Capture the cell that displays the provided text and extract its [x, y] central coordinate. 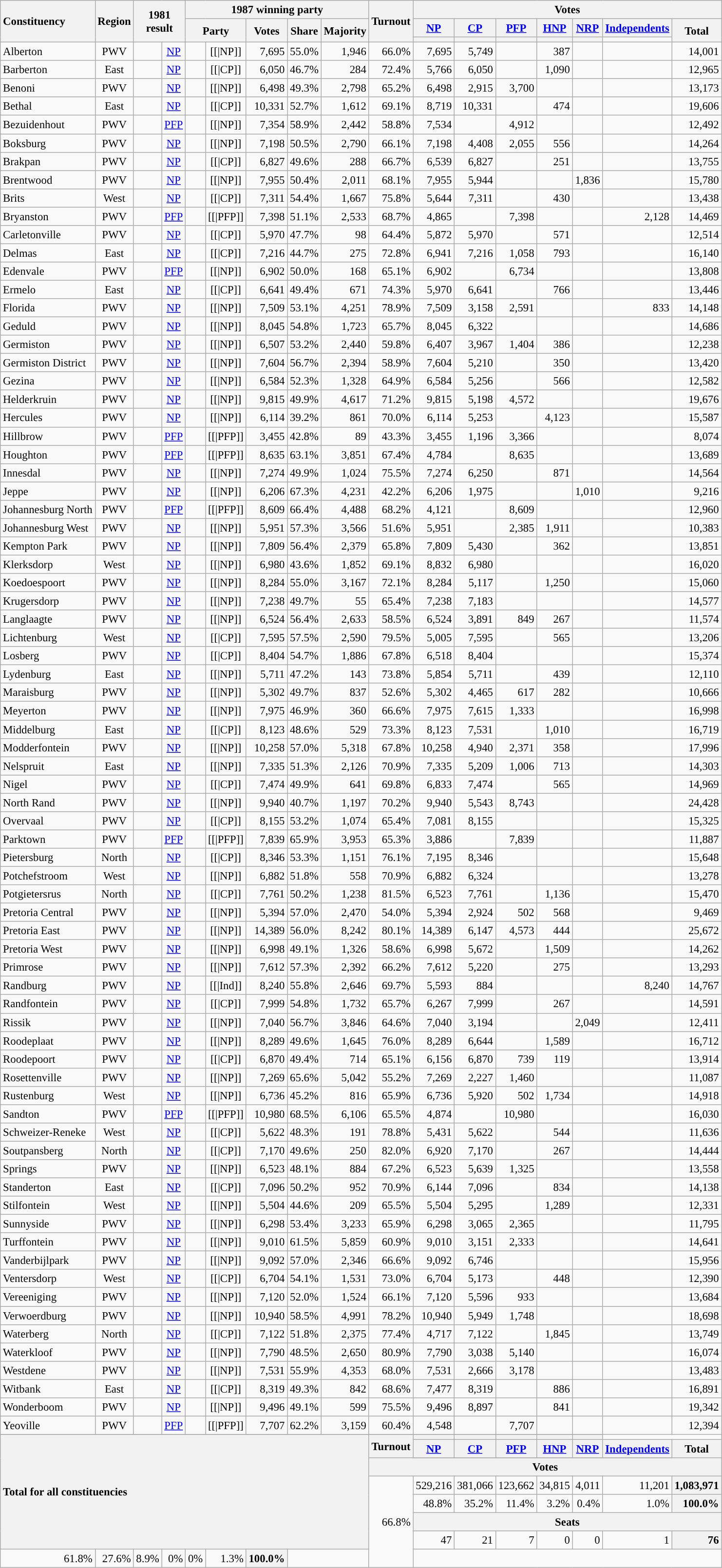
53.4% [304, 1224]
65.3% [391, 839]
12,965 [697, 70]
6,322 [475, 326]
71.2% [391, 400]
52.6% [391, 692]
68.2% [391, 510]
14,262 [697, 949]
55 [345, 601]
871 [554, 473]
387 [554, 52]
671 [345, 289]
12,238 [697, 344]
75.8% [391, 198]
10,383 [697, 528]
Kempton Park [48, 546]
4,408 [475, 143]
61.5% [304, 1242]
2,591 [516, 308]
1,058 [516, 253]
8.9% [148, 1559]
Geduld [48, 326]
6,734 [516, 271]
14,138 [697, 1187]
15,956 [697, 1261]
3,366 [516, 436]
62.2% [304, 1425]
3,178 [516, 1370]
Wonderboom [48, 1407]
3,038 [475, 1352]
209 [345, 1205]
13,293 [697, 967]
841 [554, 1407]
Bezuidenhout [48, 125]
2,333 [516, 1242]
[[|Ind]] [226, 986]
12,514 [697, 235]
67.2% [391, 1169]
Brits [48, 198]
Parktown [48, 839]
Johannesburg North [48, 510]
Pietersburg [48, 858]
Waterkloof [48, 1352]
2,346 [345, 1261]
143 [345, 674]
46.9% [304, 711]
6,407 [434, 344]
Delmas [48, 253]
1,531 [345, 1279]
1981result [160, 21]
439 [554, 674]
13,684 [697, 1297]
7,615 [475, 711]
842 [345, 1389]
Edenvale [48, 271]
1,509 [554, 949]
44.6% [304, 1205]
837 [345, 692]
14,001 [697, 52]
8,897 [475, 1407]
1,197 [345, 803]
5,872 [434, 235]
5,672 [475, 949]
73.0% [391, 1279]
4,353 [345, 1370]
714 [345, 1059]
15,374 [697, 656]
47.7% [304, 235]
5,198 [475, 400]
5,210 [475, 363]
5,042 [345, 1077]
11,087 [697, 1077]
76.0% [391, 1041]
1,911 [554, 528]
Pretoria East [48, 931]
24,428 [697, 803]
Springs [48, 1169]
5,854 [434, 674]
3,151 [475, 1242]
73.3% [391, 729]
12,960 [697, 510]
Boksburg [48, 143]
43.6% [304, 564]
2,533 [345, 216]
5,543 [475, 803]
14,767 [697, 986]
14,148 [697, 308]
13,558 [697, 1169]
5,859 [345, 1242]
42.2% [391, 491]
Pretoria West [48, 949]
50.4% [304, 180]
13,689 [697, 455]
362 [554, 546]
16,140 [697, 253]
6,644 [475, 1041]
Houghton [48, 455]
1,328 [345, 381]
Langlaagte [48, 619]
1,748 [516, 1316]
556 [554, 143]
Ventersdorp [48, 1279]
Lichtenburg [48, 638]
Nelspruit [48, 766]
7,477 [434, 1389]
5,430 [475, 546]
78.8% [391, 1132]
Yeoville [48, 1425]
56.0% [304, 931]
13,278 [697, 876]
1,238 [345, 894]
1,151 [345, 858]
65.6% [304, 1077]
1,250 [554, 583]
Innesdal [48, 473]
Alberton [48, 52]
47 [434, 1540]
4,865 [434, 216]
3,233 [345, 1224]
Potchefstroom [48, 876]
4,251 [345, 308]
14,469 [697, 216]
13,483 [697, 1370]
2,924 [475, 913]
13,749 [697, 1334]
1,975 [475, 491]
5,431 [434, 1132]
2,375 [345, 1334]
16,030 [697, 1114]
60.9% [391, 1242]
Roodeplaat [48, 1041]
69.8% [391, 784]
284 [345, 70]
11,574 [697, 619]
5,318 [345, 747]
52.0% [304, 1297]
2,798 [345, 88]
Witbank [48, 1389]
6,147 [475, 931]
Total for all constituencies [185, 1492]
Maraisburg [48, 692]
Rosettenville [48, 1077]
5,766 [434, 70]
5,949 [475, 1316]
2,442 [345, 125]
74.3% [391, 289]
80.1% [391, 931]
13,438 [697, 198]
19,676 [697, 400]
Rustenburg [48, 1096]
4,548 [434, 1425]
3,886 [434, 839]
68.5% [304, 1114]
571 [554, 235]
Waterberg [48, 1334]
47.2% [304, 674]
7 [516, 1540]
444 [554, 931]
54.4% [304, 198]
Verwoerdburg [48, 1316]
11,636 [697, 1132]
448 [554, 1279]
Sunnyside [48, 1224]
Turffontein [48, 1242]
Share [304, 31]
1,589 [554, 1041]
15,470 [697, 894]
1,083,971 [697, 1486]
5,140 [516, 1352]
13,446 [697, 289]
1,723 [345, 326]
2,365 [516, 1224]
76.1% [391, 858]
14,264 [697, 143]
2,790 [345, 143]
64.9% [391, 381]
18,698 [697, 1316]
6,507 [267, 344]
6,144 [434, 1187]
1,946 [345, 52]
60.4% [391, 1425]
12,411 [697, 1022]
11,795 [697, 1224]
529 [345, 729]
68.7% [391, 216]
76 [697, 1540]
Hillbrow [48, 436]
6,156 [434, 1059]
6,518 [434, 656]
65.2% [391, 88]
78.9% [391, 308]
12,390 [697, 1279]
3,566 [345, 528]
386 [554, 344]
2,650 [345, 1352]
15,325 [697, 821]
Soutpansberg [48, 1150]
4,011 [588, 1486]
17,996 [697, 747]
2,385 [516, 528]
12,492 [697, 125]
Primrose [48, 967]
4,940 [475, 747]
1,734 [554, 1096]
12,110 [697, 674]
1987 winning party [277, 10]
1,845 [554, 1334]
Westdene [48, 1370]
15,780 [697, 180]
4,231 [345, 491]
13,808 [697, 271]
6,539 [434, 161]
849 [516, 619]
43.3% [391, 436]
55.2% [391, 1077]
8,242 [345, 931]
1,074 [345, 821]
14,303 [697, 766]
52.3% [304, 381]
35.2% [475, 1504]
816 [345, 1096]
14,641 [697, 1242]
15,587 [697, 418]
1 [637, 1540]
14,969 [697, 784]
48.5% [304, 1352]
6,250 [475, 473]
1,006 [516, 766]
Benoni [48, 88]
13,755 [697, 161]
78.2% [391, 1316]
544 [554, 1132]
14,591 [697, 1004]
3,700 [516, 88]
1,404 [516, 344]
4,991 [345, 1316]
53.3% [304, 858]
430 [554, 198]
58.6% [391, 949]
Pretoria Central [48, 913]
0.4% [588, 1504]
1,326 [345, 949]
5,209 [475, 766]
1,196 [475, 436]
4,465 [475, 692]
933 [516, 1297]
Ermelo [48, 289]
3,967 [475, 344]
558 [345, 876]
Johannesburg West [48, 528]
44.7% [304, 253]
Randburg [48, 986]
5,295 [475, 1205]
5,173 [475, 1279]
2,227 [475, 1077]
16,020 [697, 564]
21 [475, 1540]
52.7% [304, 107]
16,712 [697, 1041]
3,065 [475, 1224]
Hercules [48, 418]
2,392 [345, 967]
834 [554, 1187]
4,617 [345, 400]
7,195 [434, 858]
11.4% [516, 1504]
Vanderbijlpark [48, 1261]
68.0% [391, 1370]
1,836 [588, 180]
1,289 [554, 1205]
1,024 [345, 473]
55.8% [304, 986]
381,066 [475, 1486]
13,914 [697, 1059]
1,645 [345, 1041]
766 [554, 289]
1,136 [554, 894]
81.5% [391, 894]
Vereeniging [48, 1297]
42.8% [304, 436]
66.4% [304, 510]
2,011 [345, 180]
2,394 [345, 363]
61.8% [48, 1559]
79.5% [391, 638]
641 [345, 784]
64.6% [391, 1022]
2,915 [475, 88]
4,784 [434, 455]
16,719 [697, 729]
6,106 [345, 1114]
2,646 [345, 986]
1,460 [516, 1077]
Sandton [48, 1114]
14,444 [697, 1150]
34,815 [554, 1486]
566 [554, 381]
2,049 [588, 1022]
6,941 [434, 253]
14,918 [697, 1096]
Constituency [48, 21]
2,633 [345, 619]
4,572 [516, 400]
5,005 [434, 638]
Barberton [48, 70]
Bryanston [48, 216]
350 [554, 363]
14,577 [697, 601]
4,488 [345, 510]
6,920 [434, 1150]
3.2% [554, 1504]
3,159 [345, 1425]
Florida [48, 308]
6,833 [434, 784]
2,371 [516, 747]
12,394 [697, 1425]
72.1% [391, 583]
1,732 [345, 1004]
Brentwood [48, 180]
4,121 [434, 510]
5,644 [434, 198]
15,060 [697, 583]
80.9% [391, 1352]
45.2% [304, 1096]
51.6% [391, 528]
1,524 [345, 1297]
12,582 [697, 381]
Modderfontein [48, 747]
833 [637, 308]
5,117 [475, 583]
2,440 [345, 344]
4,717 [434, 1334]
40.7% [304, 803]
358 [554, 747]
67.3% [304, 491]
568 [554, 913]
1,886 [345, 656]
51.1% [304, 216]
72.8% [391, 253]
14,564 [697, 473]
Lydenburg [48, 674]
250 [345, 1150]
5,593 [434, 986]
5,639 [475, 1169]
7,183 [475, 601]
4,912 [516, 125]
72.4% [391, 70]
1,667 [345, 198]
599 [345, 1407]
Helderkruin [48, 400]
1,090 [554, 70]
12,331 [697, 1205]
46.7% [304, 70]
13,173 [697, 88]
Krugersdorp [48, 601]
Koedoespoort [48, 583]
8,074 [697, 436]
739 [516, 1059]
Germiston District [48, 363]
2,590 [345, 638]
7,534 [434, 125]
68.1% [391, 180]
69.7% [391, 986]
529,216 [434, 1486]
3,851 [345, 455]
4,874 [434, 1114]
98 [345, 235]
68.6% [391, 1389]
39.2% [304, 418]
474 [554, 107]
5,596 [475, 1297]
360 [345, 711]
1,325 [516, 1169]
Schweizer-Reneke [48, 1132]
27.6% [114, 1559]
3,891 [475, 619]
Stilfontein [48, 1205]
51.3% [304, 766]
55.9% [304, 1370]
Seats [567, 1522]
8,832 [434, 564]
64.4% [391, 235]
15,648 [697, 858]
Nigel [48, 784]
1.3% [226, 1559]
48.8% [434, 1504]
3,167 [345, 583]
6,324 [475, 876]
886 [554, 1389]
66.0% [391, 52]
70.2% [391, 803]
58.8% [391, 125]
2,055 [516, 143]
13,420 [697, 363]
13,206 [697, 638]
2,128 [637, 216]
53.1% [304, 308]
288 [345, 161]
6,746 [475, 1261]
82.0% [391, 1150]
5,749 [475, 52]
50.5% [304, 143]
54.0% [391, 913]
5,920 [475, 1096]
713 [554, 766]
Jeppe [48, 491]
54.1% [304, 1279]
48.6% [304, 729]
Region [114, 21]
59.8% [391, 344]
13,851 [697, 546]
3,194 [475, 1022]
65.8% [391, 546]
3,158 [475, 308]
861 [345, 418]
48.3% [304, 1132]
617 [516, 692]
16,998 [697, 711]
191 [345, 1132]
77.4% [391, 1334]
67.4% [391, 455]
5,256 [475, 381]
Klerksdorp [48, 564]
4,123 [554, 418]
Potgietersrus [48, 894]
2,666 [475, 1370]
123,662 [516, 1486]
66.8% [391, 1522]
11,201 [637, 1486]
14,686 [697, 326]
19,342 [697, 1407]
168 [345, 271]
Carletonville [48, 235]
4,573 [516, 931]
Rissik [48, 1022]
66.2% [391, 967]
Germiston [48, 344]
Roodepoort [48, 1059]
25,672 [697, 931]
Standerton [48, 1187]
Losberg [48, 656]
3,953 [345, 839]
Middelburg [48, 729]
Majority [345, 31]
54.7% [304, 656]
1,612 [345, 107]
Party [216, 31]
Gezina [48, 381]
119 [554, 1059]
Randfontein [48, 1004]
North Rand [48, 803]
5,944 [475, 180]
5,220 [475, 967]
5,253 [475, 418]
9,469 [697, 913]
282 [554, 692]
952 [345, 1187]
2,126 [345, 766]
6,267 [434, 1004]
1,333 [516, 711]
2,470 [345, 913]
89 [345, 436]
66.7% [391, 161]
Meyerton [48, 711]
251 [554, 161]
3,846 [345, 1022]
48.1% [304, 1169]
11,887 [697, 839]
50.0% [304, 271]
9,216 [697, 491]
Brakpan [48, 161]
57.5% [304, 638]
70.0% [391, 418]
19,606 [697, 107]
8,743 [516, 803]
1,852 [345, 564]
8,719 [434, 107]
73.8% [391, 674]
16,891 [697, 1389]
63.1% [304, 455]
1.0% [637, 1504]
10,666 [697, 692]
16,074 [697, 1352]
Bethal [48, 107]
7,354 [267, 125]
793 [554, 253]
2,379 [345, 546]
Overvaal [48, 821]
7,081 [434, 821]
